Output the [X, Y] coordinate of the center of the cell containing the given text.  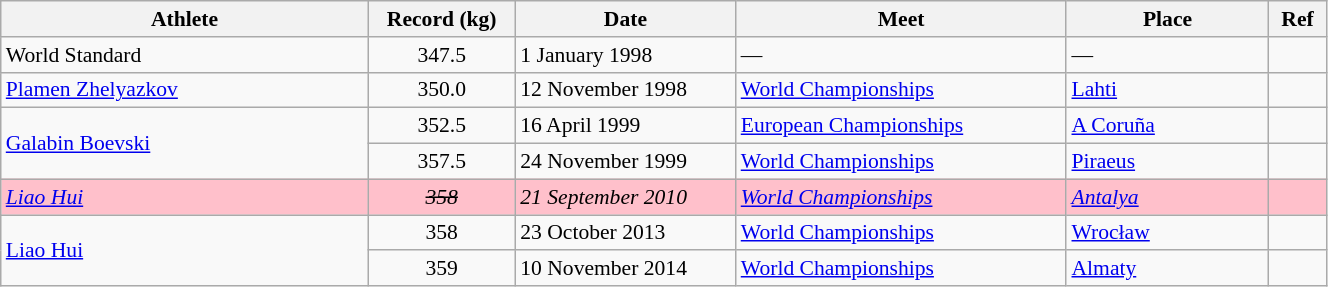
Almaty [1167, 269]
European Championships [902, 126]
347.5 [442, 55]
Plamen Zhelyazkov [184, 90]
Galabin Boevski [184, 144]
359 [442, 269]
24 November 1999 [625, 162]
Antalya [1167, 197]
352.5 [442, 126]
Wrocław [1167, 233]
Athlete [184, 19]
1 January 1998 [625, 55]
Date [625, 19]
Lahti [1167, 90]
21 September 2010 [625, 197]
23 October 2013 [625, 233]
10 November 2014 [625, 269]
World Standard [184, 55]
A Coruña [1167, 126]
16 April 1999 [625, 126]
12 November 1998 [625, 90]
Record (kg) [442, 19]
357.5 [442, 162]
Ref [1298, 19]
Piraeus [1167, 162]
Meet [902, 19]
350.0 [442, 90]
Place [1167, 19]
